Locate the cell with the specified text and output its (X, Y) center coordinate. 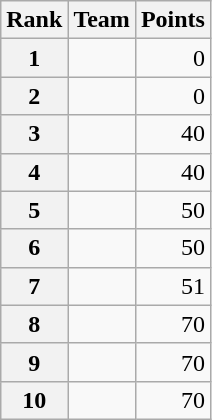
4 (34, 172)
Rank (34, 20)
5 (34, 210)
10 (34, 400)
Points (172, 20)
2 (34, 96)
6 (34, 248)
7 (34, 286)
51 (172, 286)
9 (34, 362)
3 (34, 134)
1 (34, 58)
Team (102, 20)
8 (34, 324)
